Locate the cell with the specified text and output its (x, y) center coordinate. 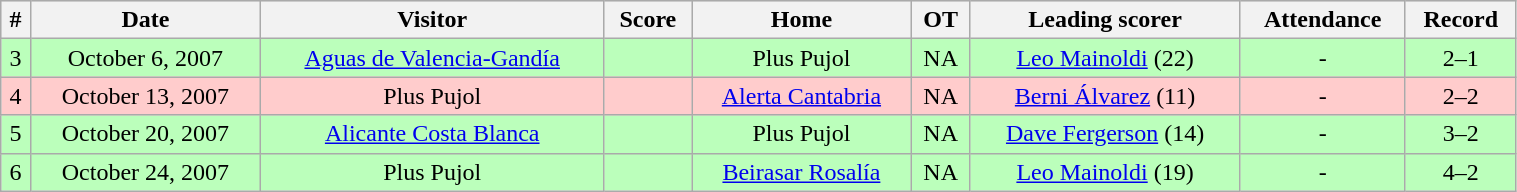
Dave Fergerson (14) (1105, 134)
3–2 (1460, 134)
Leo Mainoldi (19) (1105, 172)
Leading scorer (1105, 20)
2–2 (1460, 96)
2–1 (1460, 58)
Leo Mainoldi (22) (1105, 58)
Visitor (432, 20)
Alerta Cantabria (802, 96)
Home (802, 20)
Score (648, 20)
6 (16, 172)
4 (16, 96)
OT (940, 20)
Berni Álvarez (11) (1105, 96)
October 6, 2007 (145, 58)
Alicante Costa Blanca (432, 134)
Aguas de Valencia-Gandía (432, 58)
October 20, 2007 (145, 134)
Attendance (1323, 20)
Record (1460, 20)
Beirasar Rosalía (802, 172)
3 (16, 58)
4–2 (1460, 172)
October 24, 2007 (145, 172)
October 13, 2007 (145, 96)
Date (145, 20)
# (16, 20)
5 (16, 134)
